Find where the given text appears and provide that cell's center as (x, y) coordinate. 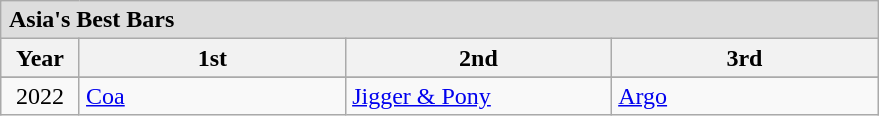
Argo (744, 96)
Year (40, 58)
Asia's Best Bars (440, 20)
3rd (744, 58)
Coa (212, 96)
Jigger & Pony (478, 96)
2022 (40, 96)
2nd (478, 58)
1st (212, 58)
